Return the (X, Y) coordinate for the center point of the cell that contains the specified text.  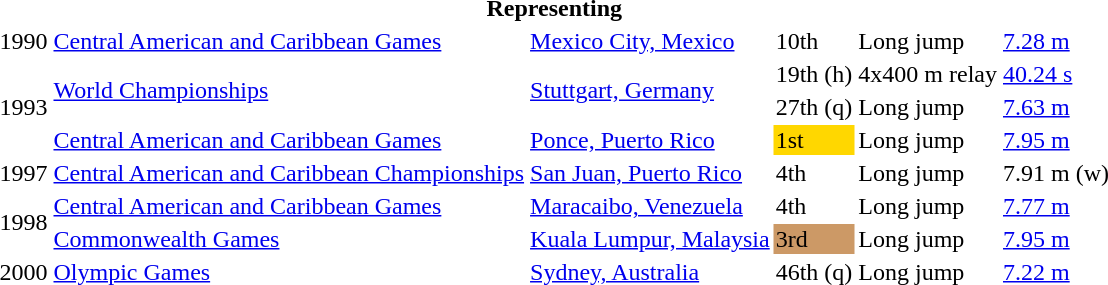
3rd (814, 239)
27th (q) (814, 107)
Commonwealth Games (289, 239)
Ponce, Puerto Rico (650, 140)
10th (814, 41)
19th (h) (814, 74)
Kuala Lumpur, Malaysia (650, 239)
1st (814, 140)
Mexico City, Mexico (650, 41)
Maracaibo, Venezuela (650, 206)
4x400 m relay (928, 74)
San Juan, Puerto Rico (650, 173)
World Championships (289, 90)
Central American and Caribbean Championships (289, 173)
Stuttgart, Germany (650, 90)
